Search for the cell housing the specified text and yield its (x, y) center coordinate. 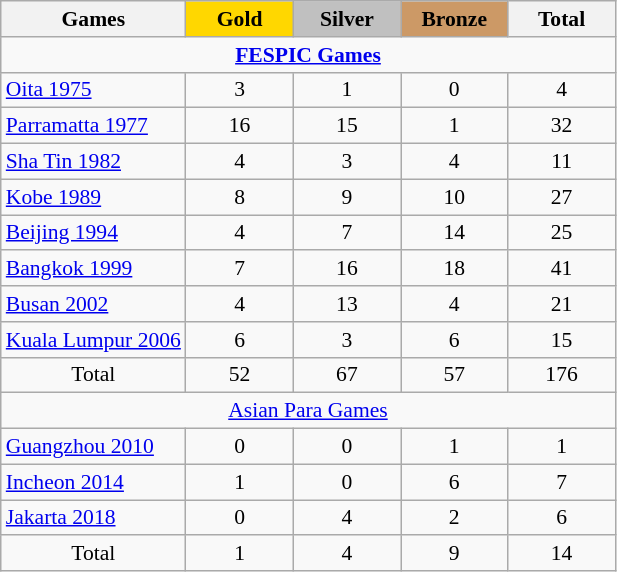
Incheon 2014 (94, 482)
Guangzhou 2010 (94, 447)
Oita 1975 (94, 90)
32 (562, 126)
8 (240, 197)
67 (346, 375)
Parramatta 1977 (94, 126)
25 (562, 233)
176 (562, 375)
Asian Para Games (308, 411)
Kobe 1989 (94, 197)
Sha Tin 1982 (94, 162)
Games (94, 19)
57 (454, 375)
Silver (346, 19)
52 (240, 375)
18 (454, 269)
Kuala Lumpur 2006 (94, 340)
41 (562, 269)
Jakarta 2018 (94, 518)
FESPIC Games (308, 55)
13 (346, 304)
11 (562, 162)
27 (562, 197)
Bangkok 1999 (94, 269)
Busan 2002 (94, 304)
Beijing 1994 (94, 233)
Gold (240, 19)
Bronze (454, 19)
2 (454, 518)
10 (454, 197)
21 (562, 304)
